Locate the cell with the specified text and output its (x, y) center coordinate. 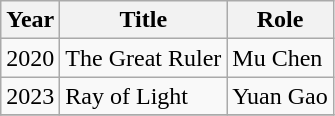
2023 (30, 96)
2020 (30, 58)
Role (280, 20)
Year (30, 20)
Title (144, 20)
Mu Chen (280, 58)
Ray of Light (144, 96)
Yuan Gao (280, 96)
The Great Ruler (144, 58)
